Output the (X, Y) coordinate of the center of the cell containing the given text.  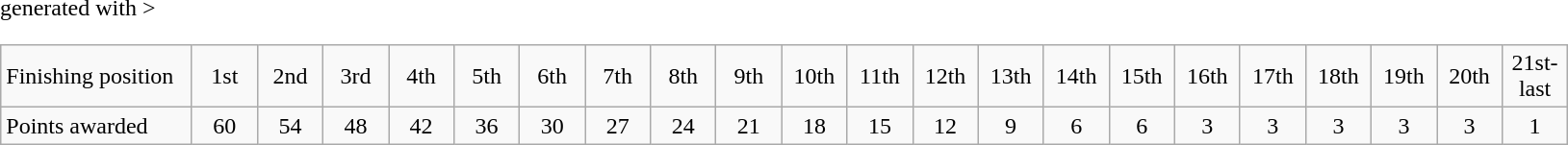
12th (945, 77)
19th (1403, 77)
16th (1207, 77)
24 (683, 126)
10th (814, 77)
15th (1142, 77)
60 (224, 126)
17th (1272, 77)
21st-last (1535, 77)
42 (422, 126)
30 (553, 126)
Points awarded (96, 126)
8th (683, 77)
27 (618, 126)
12 (945, 126)
5th (487, 77)
6th (553, 77)
4th (422, 77)
54 (290, 126)
9 (1011, 126)
18 (814, 126)
11th (880, 77)
20th (1469, 77)
18th (1338, 77)
3rd (355, 77)
14th (1076, 77)
1st (224, 77)
9th (749, 77)
36 (487, 126)
7th (618, 77)
48 (355, 126)
1 (1535, 126)
21 (749, 126)
2nd (290, 77)
Finishing position (96, 77)
13th (1011, 77)
15 (880, 126)
